Search for the cell housing the specified text and yield its (x, y) center coordinate. 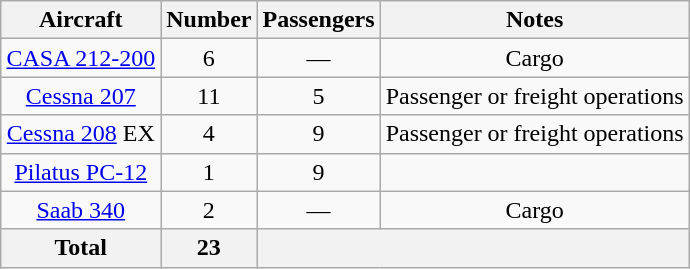
6 (209, 58)
2 (209, 210)
Passengers (318, 20)
Total (81, 248)
11 (209, 96)
Cessna 207 (81, 96)
5 (318, 96)
23 (209, 248)
Aircraft (81, 20)
Pilatus PC-12 (81, 172)
Notes (534, 20)
Saab 340 (81, 210)
Number (209, 20)
4 (209, 134)
CASA 212-200 (81, 58)
1 (209, 172)
Cessna 208 EX (81, 134)
